Output the [X, Y] coordinate of the center of the cell containing the given text.  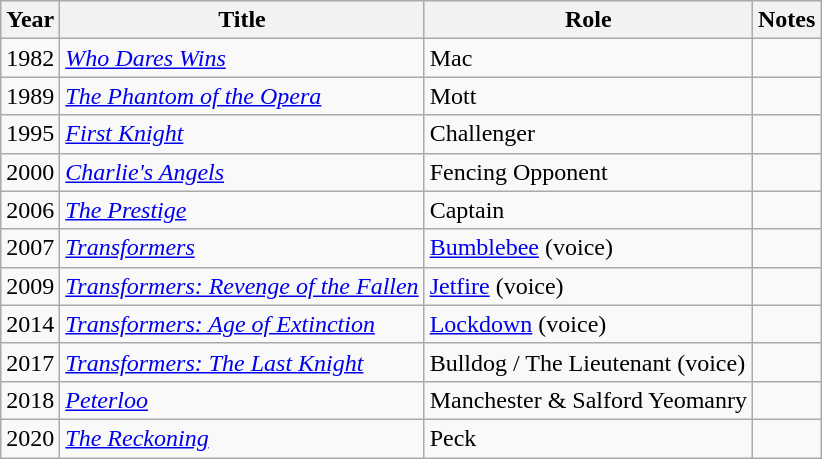
Transformers: Age of Extinction [242, 324]
Peterloo [242, 400]
Charlie's Angels [242, 172]
2020 [30, 438]
Bulldog / The Lieutenant (voice) [588, 362]
2018 [30, 400]
Transformers: Revenge of the Fallen [242, 286]
1982 [30, 58]
Mac [588, 58]
Challenger [588, 134]
Captain [588, 210]
First Knight [242, 134]
Bumblebee (voice) [588, 248]
2009 [30, 286]
Role [588, 20]
2014 [30, 324]
Transformers [242, 248]
1995 [30, 134]
Who Dares Wins [242, 58]
Notes [786, 20]
Year [30, 20]
Peck [588, 438]
1989 [30, 96]
The Phantom of the Opera [242, 96]
Title [242, 20]
The Reckoning [242, 438]
The Prestige [242, 210]
Fencing Opponent [588, 172]
Transformers: The Last Knight [242, 362]
Lockdown (voice) [588, 324]
Mott [588, 96]
Jetfire (voice) [588, 286]
2017 [30, 362]
2006 [30, 210]
2000 [30, 172]
Manchester & Salford Yeomanry [588, 400]
2007 [30, 248]
